Capture the cell that displays the provided text and extract its (X, Y) central coordinate. 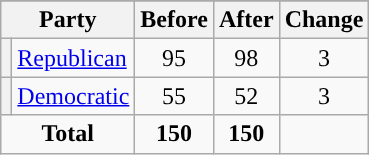
Republican (74, 58)
Change (324, 20)
After (246, 20)
Party (68, 20)
98 (246, 58)
52 (246, 96)
Total (68, 134)
Democratic (74, 96)
95 (174, 58)
Before (174, 20)
55 (174, 96)
